Determine the [X, Y] coordinate at the center of the cell enclosing the given text.  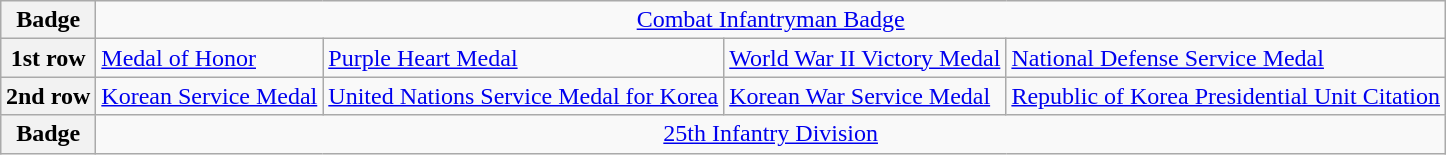
Republic of Korea Presidential Unit Citation [1226, 96]
2nd row [48, 96]
United Nations Service Medal for Korea [524, 96]
National Defense Service Medal [1226, 58]
1st row [48, 58]
Purple Heart Medal [524, 58]
Medal of Honor [210, 58]
World War II Victory Medal [865, 58]
Korean War Service Medal [865, 96]
25th Infantry Division [771, 134]
Combat Infantryman Badge [771, 20]
Korean Service Medal [210, 96]
